Return the [x, y] coordinate for the center point of the cell that contains the specified text.  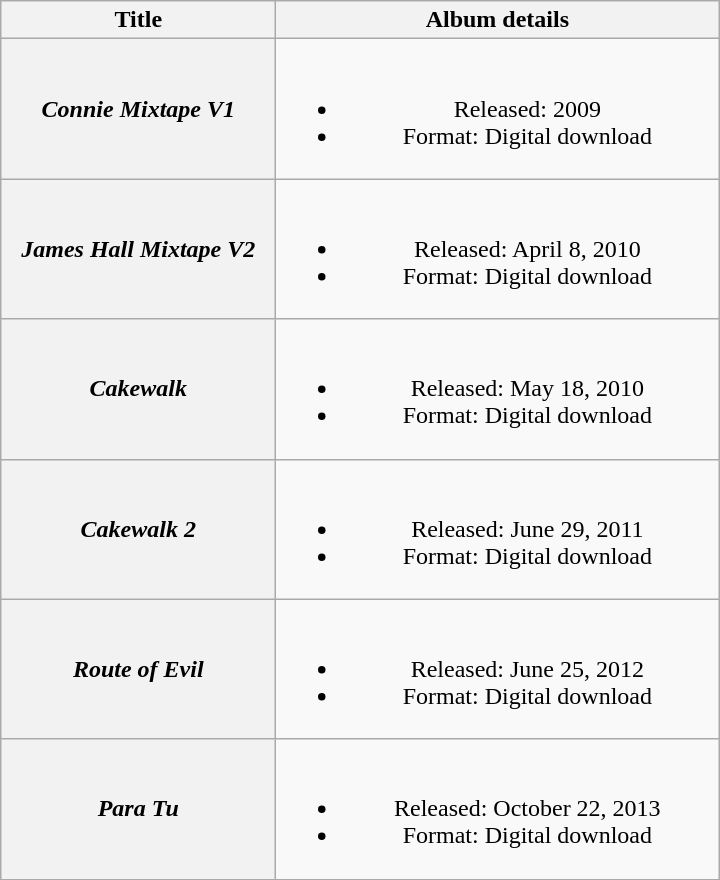
Route of Evil [138, 669]
Released: June 25, 2012Format: Digital download [498, 669]
Album details [498, 20]
Cakewalk [138, 389]
James Hall Mixtape V2 [138, 249]
Connie Mixtape V1 [138, 109]
Released: May 18, 2010Format: Digital download [498, 389]
Para Tu [138, 809]
Released: 2009Format: Digital download [498, 109]
Released: October 22, 2013Format: Digital download [498, 809]
Released: April 8, 2010Format: Digital download [498, 249]
Title [138, 20]
Cakewalk 2 [138, 529]
Released: June 29, 2011Format: Digital download [498, 529]
